Scan for the cell matching the given text and deliver its [x, y] coordinate at center. 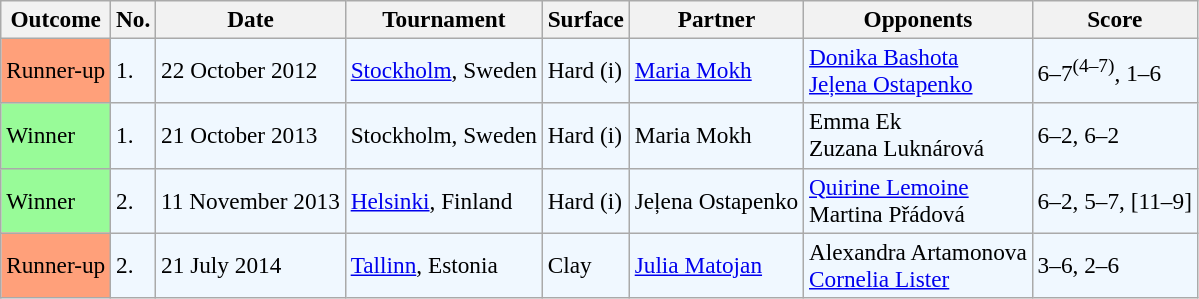
Opponents [918, 19]
Tallinn, Estonia [444, 264]
6–2, 5–7, [11–9] [1114, 200]
Outcome [56, 19]
Tournament [444, 19]
Date [251, 19]
6–2, 6–2 [1114, 136]
6–7(4–7), 1–6 [1114, 70]
Julia Matojan [716, 264]
Surface [586, 19]
11 November 2013 [251, 200]
Clay [586, 264]
21 July 2014 [251, 264]
Emma Ek Zuzana Luknárová [918, 136]
No. [134, 19]
Donika Bashota Jeļena Ostapenko [918, 70]
Helsinki, Finland [444, 200]
Partner [716, 19]
Alexandra Artamonova Cornelia Lister [918, 264]
Score [1114, 19]
22 October 2012 [251, 70]
3–6, 2–6 [1114, 264]
21 October 2013 [251, 136]
Jeļena Ostapenko [716, 200]
Quirine Lemoine Martina Přádová [918, 200]
